Search for the cell housing the specified text and yield its (x, y) center coordinate. 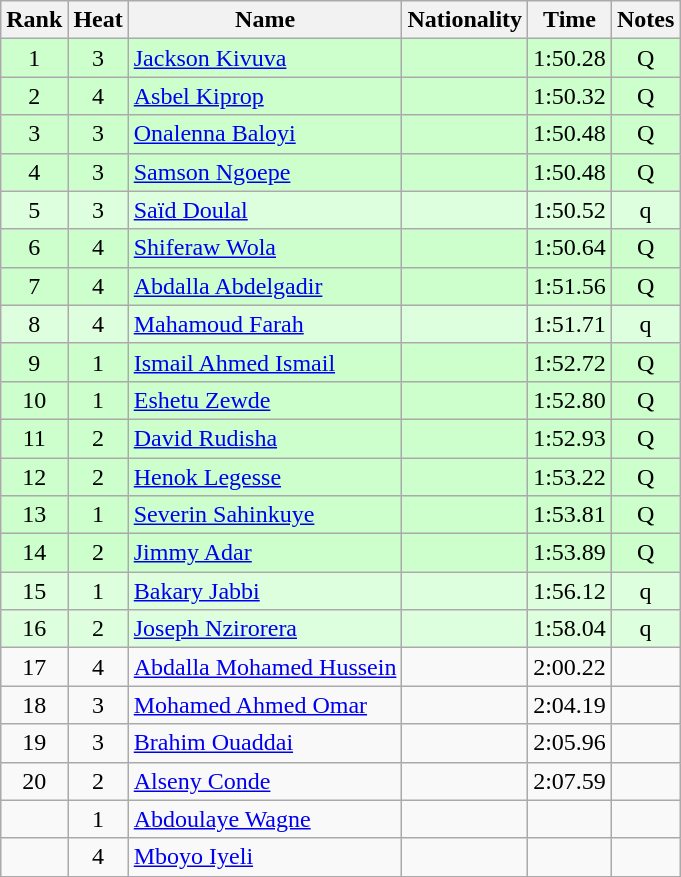
1:50.32 (570, 96)
1:51.56 (570, 286)
Bakary Jabbi (265, 591)
17 (34, 667)
Name (265, 20)
Asbel Kiprop (265, 96)
Notes (645, 20)
Alseny Conde (265, 781)
1:50.64 (570, 248)
Time (570, 20)
15 (34, 591)
8 (34, 324)
Onalenna Baloyi (265, 134)
1:52.80 (570, 400)
1:53.89 (570, 553)
Mahamoud Farah (265, 324)
12 (34, 477)
Mboyo Iyeli (265, 857)
Heat (98, 20)
5 (34, 210)
19 (34, 743)
1:56.12 (570, 591)
Jackson Kivuva (265, 58)
16 (34, 629)
1:50.28 (570, 58)
6 (34, 248)
1:53.81 (570, 515)
Rank (34, 20)
Joseph Nzirorera (265, 629)
2:04.19 (570, 705)
Eshetu Zewde (265, 400)
18 (34, 705)
14 (34, 553)
1:52.93 (570, 438)
Samson Ngoepe (265, 172)
1:58.04 (570, 629)
Shiferaw Wola (265, 248)
1:50.52 (570, 210)
9 (34, 362)
7 (34, 286)
Severin Sahinkuye (265, 515)
1:52.72 (570, 362)
Henok Legesse (265, 477)
Abdalla Mohamed Hussein (265, 667)
2:07.59 (570, 781)
Ismail Ahmed Ismail (265, 362)
13 (34, 515)
2:05.96 (570, 743)
2:00.22 (570, 667)
Jimmy Adar (265, 553)
Abdalla Abdelgadir (265, 286)
1:51.71 (570, 324)
20 (34, 781)
Abdoulaye Wagne (265, 819)
Brahim Ouaddai (265, 743)
Mohamed Ahmed Omar (265, 705)
10 (34, 400)
David Rudisha (265, 438)
Nationality (465, 20)
1:53.22 (570, 477)
Saïd Doulal (265, 210)
11 (34, 438)
